Scan for the cell matching the given text and deliver its (X, Y) coordinate at center. 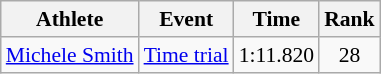
Athlete (70, 19)
Event (186, 19)
Time (276, 19)
Time trial (186, 55)
1:11.820 (276, 55)
28 (350, 55)
Michele Smith (70, 55)
Rank (350, 19)
